Search for the cell housing the specified text and yield its (x, y) center coordinate. 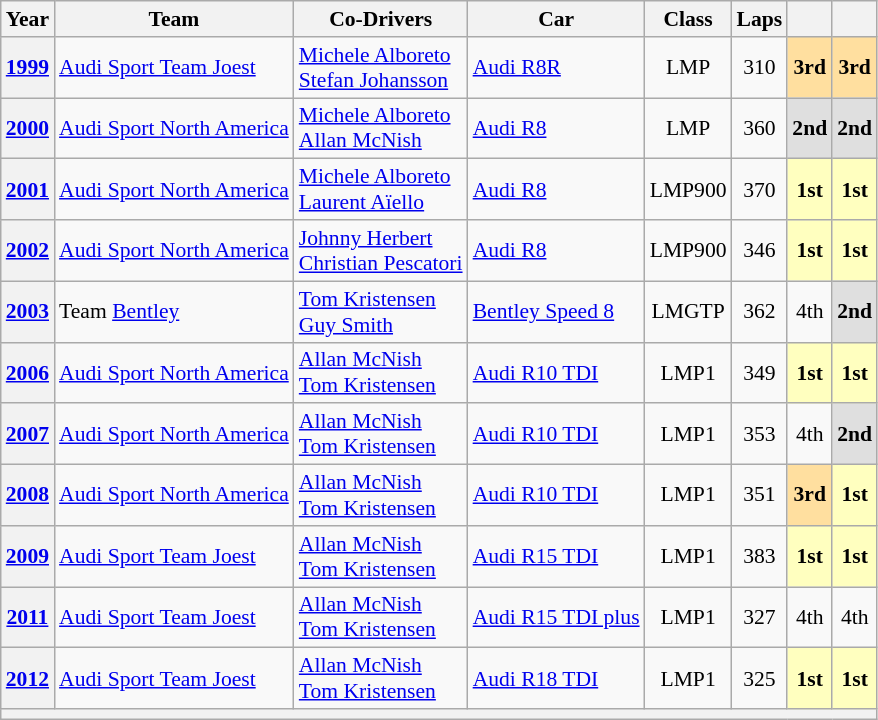
360 (760, 128)
2009 (28, 556)
327 (760, 618)
2000 (28, 128)
Audi R18 TDI (556, 678)
Tom Kristensen Guy Smith (381, 312)
Bentley Speed 8 (556, 312)
Audi R8R (556, 68)
325 (760, 678)
349 (760, 372)
2007 (28, 434)
Year (28, 19)
310 (760, 68)
Audi R15 TDI plus (556, 618)
Audi R15 TDI (556, 556)
Class (688, 19)
2008 (28, 496)
351 (760, 496)
1999 (28, 68)
Michele Alboreto Stefan Johansson (381, 68)
Michele Alboreto Allan McNish (381, 128)
Johnny Herbert Christian Pescatori (381, 250)
346 (760, 250)
Michele Alboreto Laurent Aïello (381, 190)
2012 (28, 678)
2006 (28, 372)
Co-Drivers (381, 19)
Car (556, 19)
2001 (28, 190)
2011 (28, 618)
2003 (28, 312)
LMGTP (688, 312)
Laps (760, 19)
353 (760, 434)
Team (174, 19)
383 (760, 556)
2002 (28, 250)
370 (760, 190)
Team Bentley (174, 312)
362 (760, 312)
